For the text-containing cell, return its midpoint in [x, y] coordinate format. 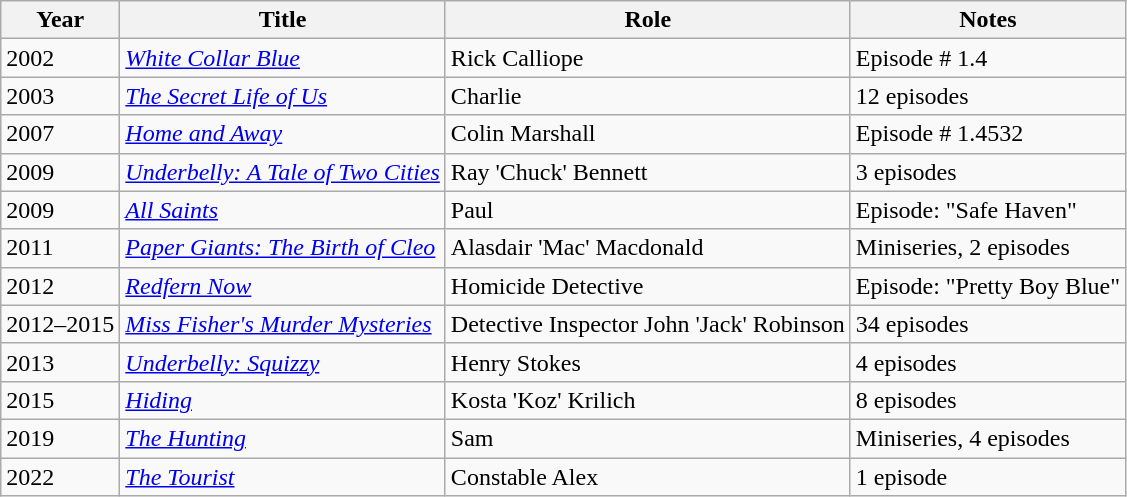
Ray 'Chuck' Bennett [648, 172]
2015 [60, 400]
The Hunting [283, 438]
Episode: "Pretty Boy Blue" [988, 286]
Constable Alex [648, 477]
2002 [60, 58]
Redfern Now [283, 286]
12 episodes [988, 96]
Homicide Detective [648, 286]
3 episodes [988, 172]
Colin Marshall [648, 134]
All Saints [283, 210]
Episode: "Safe Haven" [988, 210]
1 episode [988, 477]
Title [283, 20]
Alasdair 'Mac' Macdonald [648, 248]
Hiding [283, 400]
Paul [648, 210]
Miniseries, 4 episodes [988, 438]
2012–2015 [60, 324]
Home and Away [283, 134]
The Secret Life of Us [283, 96]
2007 [60, 134]
2011 [60, 248]
Sam [648, 438]
Henry Stokes [648, 362]
Notes [988, 20]
Charlie [648, 96]
Rick Calliope [648, 58]
Underbelly: Squizzy [283, 362]
Episode # 1.4532 [988, 134]
Kosta 'Koz' Krilich [648, 400]
2003 [60, 96]
2012 [60, 286]
Paper Giants: The Birth of Cleo [283, 248]
White Collar Blue [283, 58]
Underbelly: A Tale of Two Cities [283, 172]
Detective Inspector John 'Jack' Robinson [648, 324]
2022 [60, 477]
Year [60, 20]
34 episodes [988, 324]
2013 [60, 362]
4 episodes [988, 362]
Miniseries, 2 episodes [988, 248]
Role [648, 20]
Episode # 1.4 [988, 58]
Miss Fisher's Murder Mysteries [283, 324]
2019 [60, 438]
The Tourist [283, 477]
8 episodes [988, 400]
